For the text-containing cell, return its midpoint in [x, y] coordinate format. 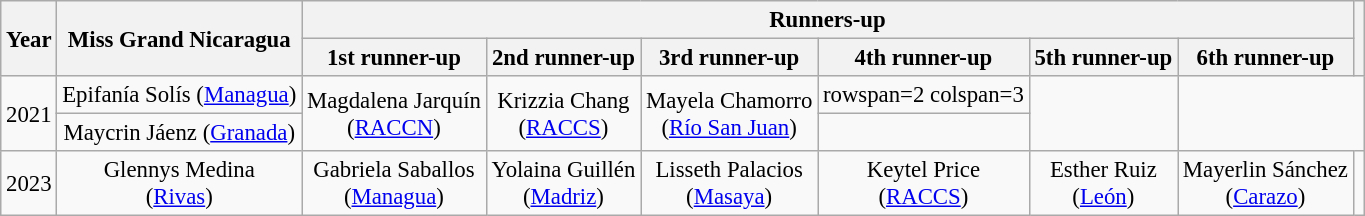
6th runner-up [1266, 58]
Keytel Price(RACCS) [924, 184]
2023 [29, 184]
Year [29, 38]
Yolaina Guillén(Madriz) [563, 184]
Mayerlin Sánchez(Carazo) [1266, 184]
Epifanía Solís (Managua) [180, 95]
Glennys Medina(Rivas) [180, 184]
Runners-up [828, 20]
5th runner-up [1103, 58]
Esther Ruiz(León) [1103, 184]
Lisseth Palacios(Masaya) [730, 184]
4th runner-up [924, 58]
2021 [29, 114]
Mayela Chamorro(Río San Juan) [730, 114]
3rd runner-up [730, 58]
Maycrin Jáenz (Granada) [180, 133]
2nd runner-up [563, 58]
rowspan=2 colspan=3 [924, 95]
Miss Grand Nicaragua [180, 38]
Krizzia Chang(RACCS) [563, 114]
1st runner-up [394, 58]
Magdalena Jarquín(RACCN) [394, 114]
Gabriela Saballos(Managua) [394, 184]
